Return the (x, y) coordinate for the center point of the cell that contains the specified text.  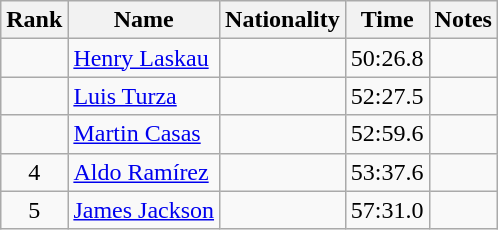
52:59.6 (387, 134)
4 (34, 172)
50:26.8 (387, 58)
Name (144, 20)
Luis Turza (144, 96)
Nationality (283, 20)
53:37.6 (387, 172)
Aldo Ramírez (144, 172)
Notes (463, 20)
Henry Laskau (144, 58)
Martin Casas (144, 134)
Time (387, 20)
Rank (34, 20)
52:27.5 (387, 96)
James Jackson (144, 210)
57:31.0 (387, 210)
5 (34, 210)
